Provide the (x, y) coordinate of the cell's center where the given text is located.  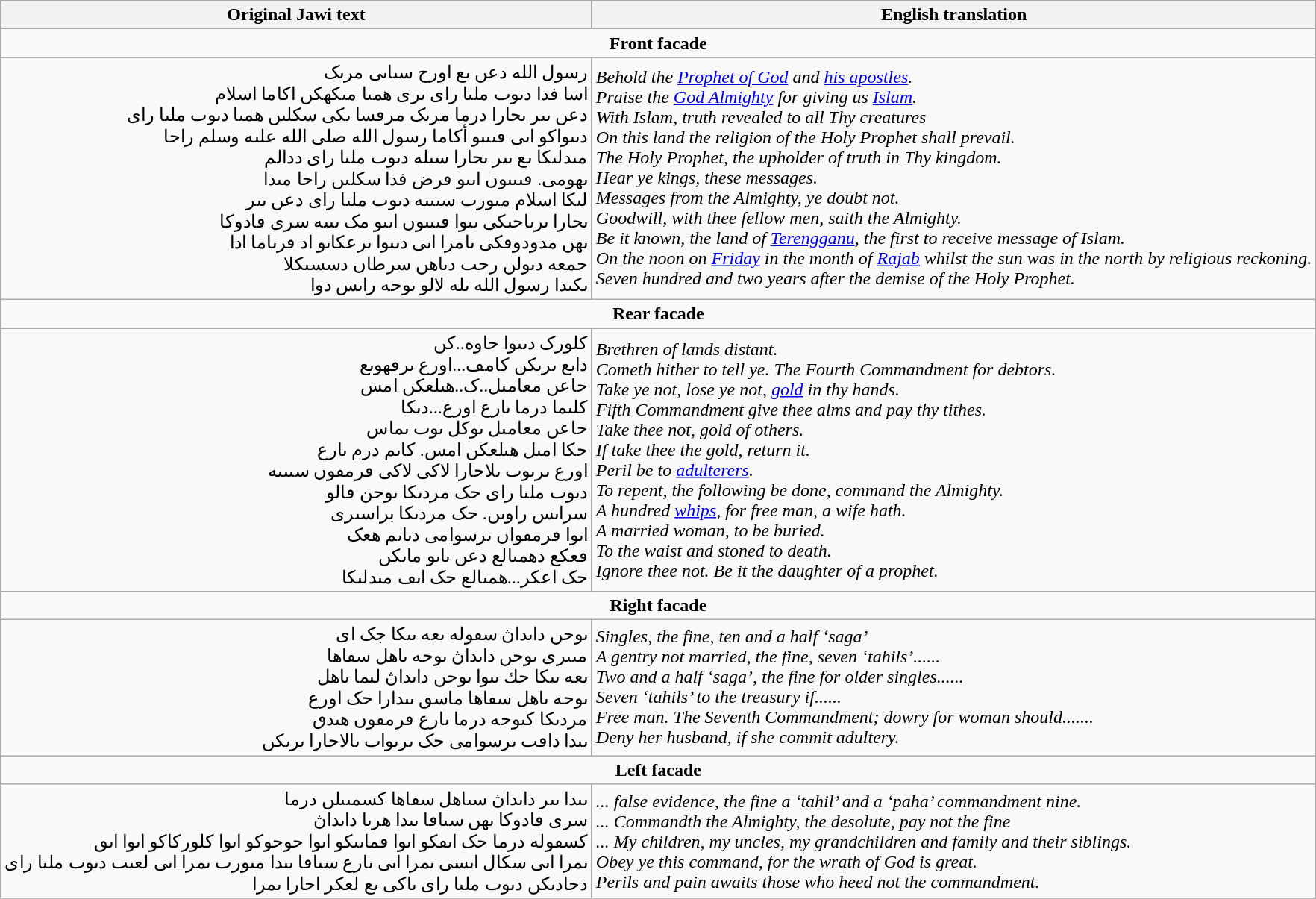
Original Jawi text (297, 15)
Left facade (658, 770)
Front facade (658, 43)
English translation (953, 15)
Right facade (658, 606)
Rear facade (658, 313)
